Extract the (x, y) coordinate from the center of the cell holding the provided text.  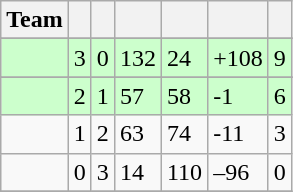
9 (280, 58)
6 (280, 96)
+108 (238, 58)
110 (184, 172)
63 (138, 134)
132 (138, 58)
57 (138, 96)
-1 (238, 96)
74 (184, 134)
Team (35, 20)
–96 (238, 172)
24 (184, 58)
14 (138, 172)
58 (184, 96)
-11 (238, 134)
